Identify which cell holds the provided text, then report its [x, y] central coordinate. 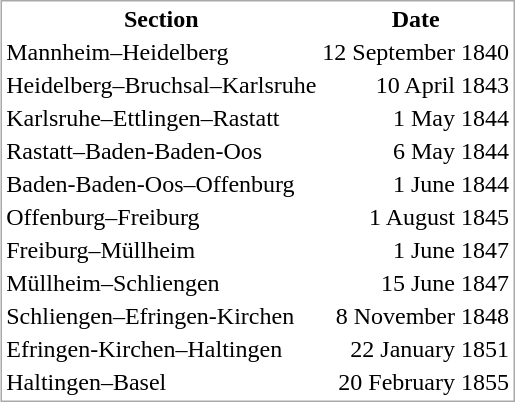
Heidelberg–Bruchsal–Karlsruhe [162, 85]
1 June 1847 [416, 251]
Offenburg–Freiburg [162, 217]
15 June 1847 [416, 283]
Schliengen–Efringen-Kirchen [162, 317]
20 February 1855 [416, 383]
Baden-Baden-Oos–Offenburg [162, 185]
Karlsruhe–Ettlingen–Rastatt [162, 119]
22 January 1851 [416, 349]
1 June 1844 [416, 185]
Haltingen–Basel [162, 383]
Rastatt–Baden-Baden-Oos [162, 151]
6 May 1844 [416, 151]
Section [162, 19]
Efringen-Kirchen–Haltingen [162, 349]
Müllheim–Schliengen [162, 283]
12 September 1840 [416, 53]
1 May 1844 [416, 119]
Date [416, 19]
8 November 1848 [416, 317]
Freiburg–Müllheim [162, 251]
Mannheim–Heidelberg [162, 53]
10 April 1843 [416, 85]
1 August 1845 [416, 217]
